Return the [X, Y] coordinate for the center point of the cell that contains the specified text.  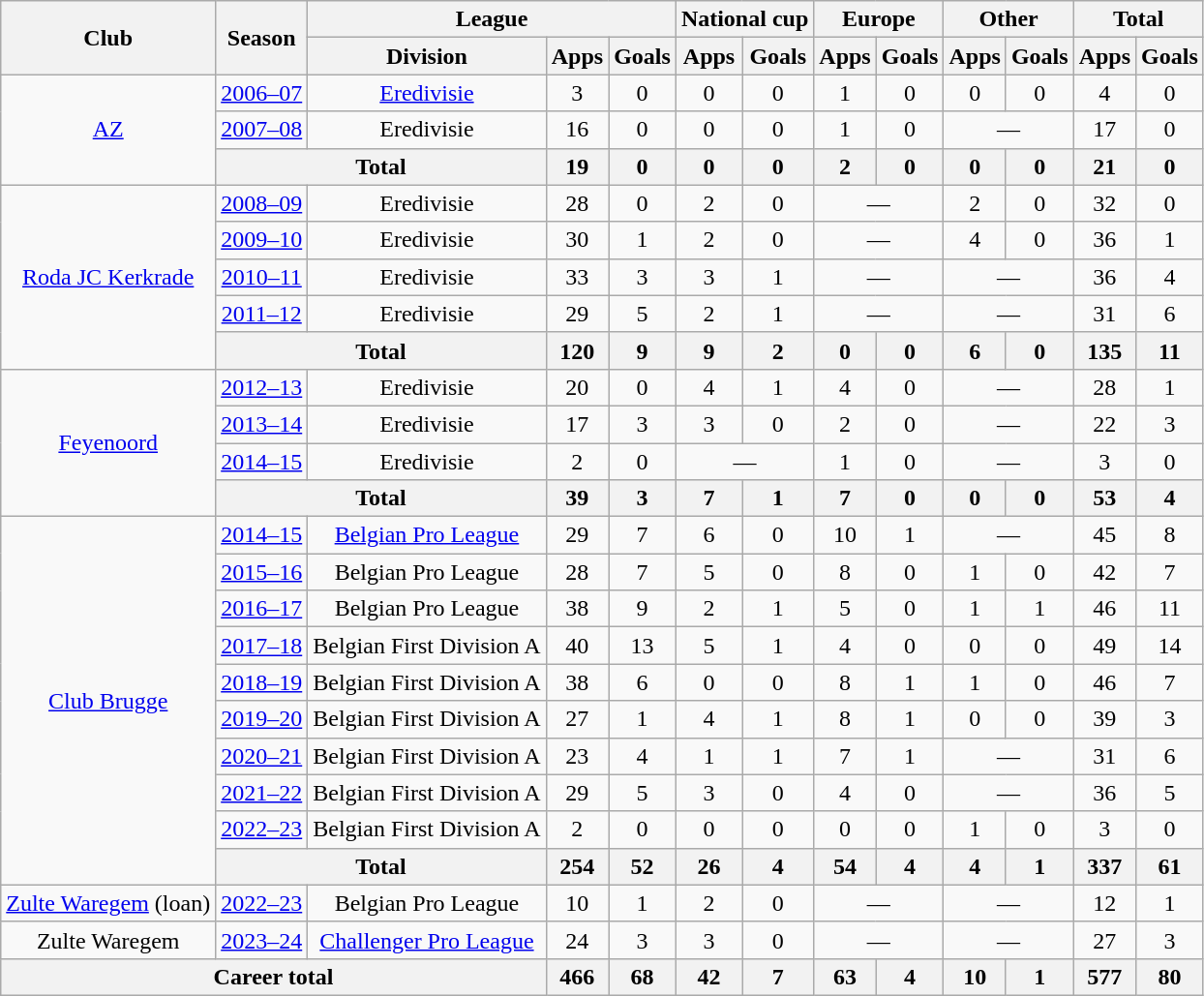
14 [1170, 646]
577 [1104, 977]
Club [108, 38]
135 [1104, 350]
16 [577, 130]
30 [577, 240]
52 [643, 866]
National cup [744, 19]
League [492, 19]
2015–16 [261, 572]
40 [577, 646]
2019–20 [261, 719]
2018–19 [261, 682]
2020–21 [261, 756]
2007–08 [261, 130]
49 [1104, 646]
2023–24 [261, 940]
466 [577, 977]
13 [643, 646]
22 [1104, 424]
19 [577, 166]
120 [577, 350]
AZ [108, 130]
53 [1104, 498]
32 [1104, 203]
2012–13 [261, 387]
23 [577, 756]
2021–22 [261, 793]
61 [1170, 866]
Europe [879, 19]
Season [261, 38]
254 [577, 866]
2016–17 [261, 609]
2013–14 [261, 424]
2010–11 [261, 277]
Division [427, 56]
45 [1104, 535]
24 [577, 940]
26 [708, 866]
20 [577, 387]
Feyenoord [108, 442]
Zulte Waregem [108, 940]
Other [1008, 19]
80 [1170, 977]
2006–07 [261, 93]
33 [577, 277]
337 [1104, 866]
2009–10 [261, 240]
Career total [273, 977]
21 [1104, 166]
2011–12 [261, 314]
2017–18 [261, 646]
68 [643, 977]
Club Brugge [108, 701]
Challenger Pro League [427, 940]
63 [845, 977]
Zulte Waregem (loan) [108, 903]
12 [1104, 903]
54 [845, 866]
2008–09 [261, 203]
Roda JC Kerkrade [108, 277]
